Output the (X, Y) coordinate of the center of the cell containing the given text.  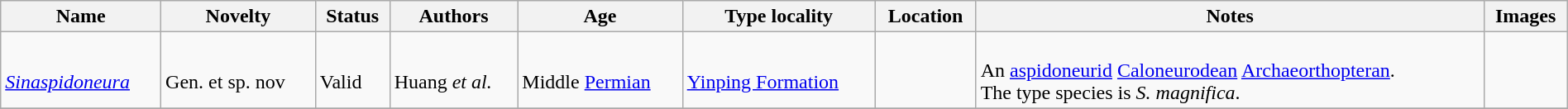
Middle Permian (600, 70)
Age (600, 17)
An aspidoneurid Caloneurodean Archaeorthopteran. The type species is S. magnifica. (1230, 70)
Authors (453, 17)
Huang et al. (453, 70)
Type locality (779, 17)
Sinaspidoneura (81, 70)
Yinping Formation (779, 70)
Location (925, 17)
Novelty (238, 17)
Notes (1230, 17)
Name (81, 17)
Gen. et sp. nov (238, 70)
Status (352, 17)
Images (1525, 17)
Valid (352, 70)
